Provide the (x, y) coordinate of the cell's center where the given text is located.  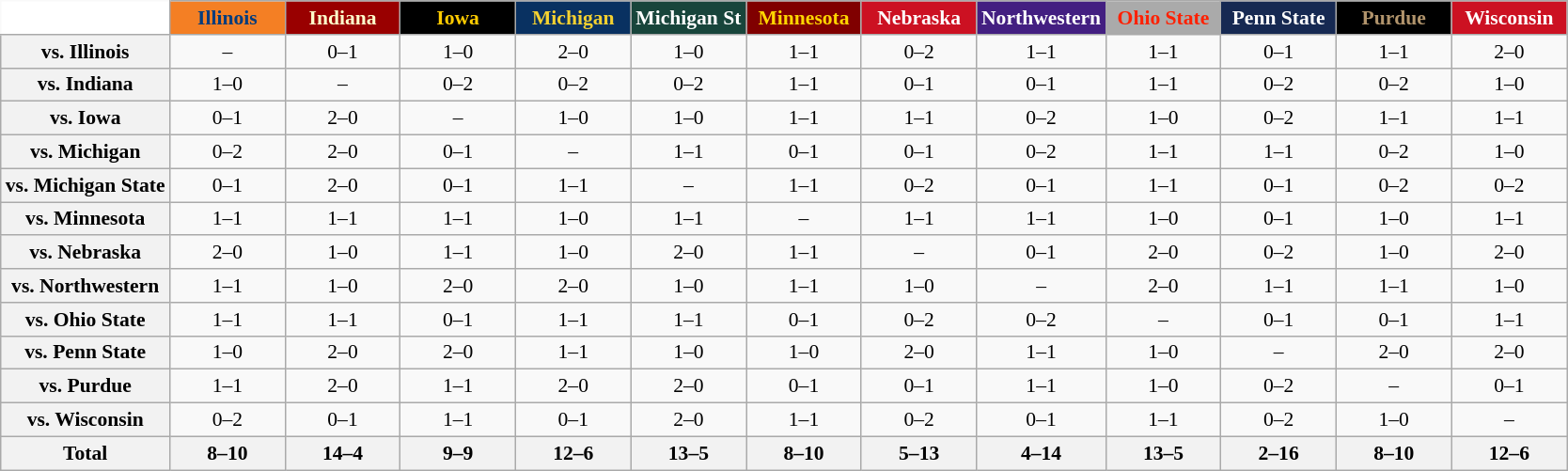
Indiana (342, 18)
Penn State (1278, 18)
vs. Nebraska (86, 253)
vs. Minnesota (86, 219)
vs. Purdue (86, 386)
Nebraska (919, 18)
vs. Northwestern (86, 286)
Michigan (573, 18)
Minnesota (805, 18)
2–16 (1278, 453)
vs. Penn State (86, 353)
Total (86, 453)
Wisconsin (1510, 18)
Ohio State (1164, 18)
Michigan St (688, 18)
4–14 (1042, 453)
14–4 (342, 453)
vs. Iowa (86, 118)
Illinois (227, 18)
vs. Illinois (86, 52)
Purdue (1393, 18)
9–9 (459, 453)
Iowa (459, 18)
vs. Michigan (86, 152)
vs. Michigan State (86, 185)
Northwestern (1042, 18)
vs. Wisconsin (86, 420)
vs. Ohio State (86, 320)
vs. Indiana (86, 85)
5–13 (919, 453)
